Provide the (x, y) coordinate of the cell's center where the given text is located.  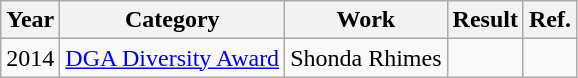
DGA Diversity Award (172, 58)
2014 (30, 58)
Shonda Rhimes (366, 58)
Result (485, 20)
Ref. (550, 20)
Work (366, 20)
Year (30, 20)
Category (172, 20)
